Locate the cell with the specified text and output its (x, y) center coordinate. 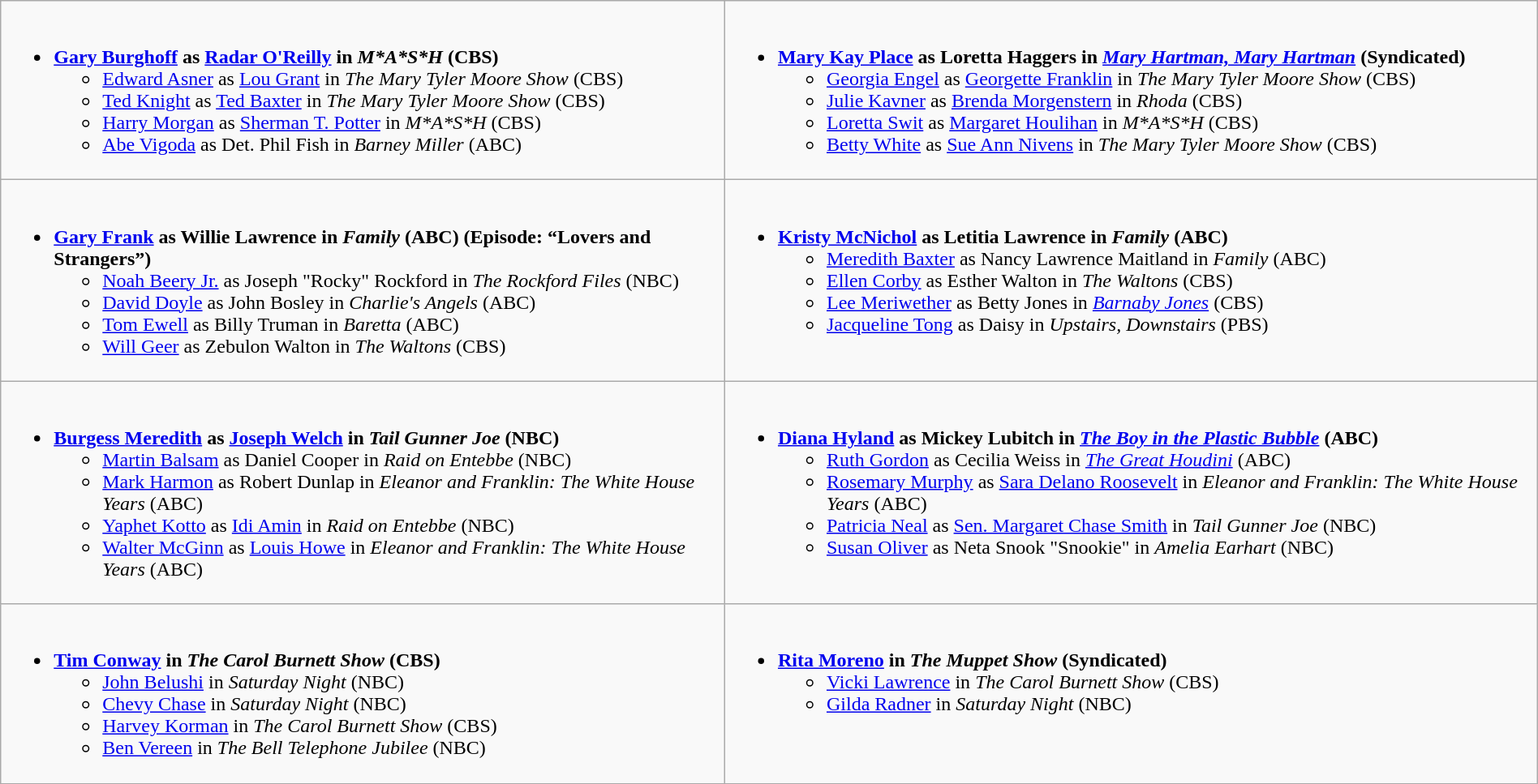
Rita Moreno in The Muppet Show (Syndicated)Vicki Lawrence in The Carol Burnett Show (CBS)Gilda Radner in Saturday Night (NBC) (1131, 694)
